Pinpoint the cell where the given text exists, returning its [x, y] midpoint coordinate. 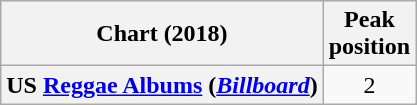
2 [369, 85]
Peakposition [369, 34]
Chart (2018) [162, 34]
US Reggae Albums (Billboard) [162, 85]
